Return (x, y) of the center of cell containing provided text 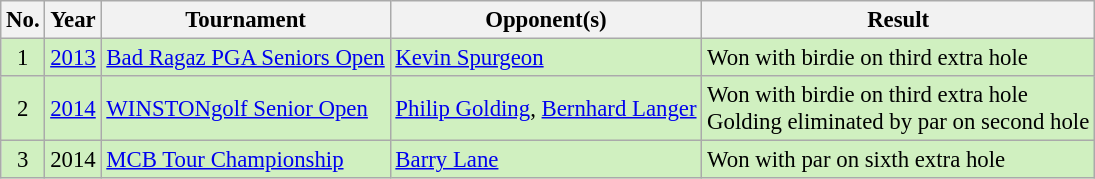
2013 (73, 58)
Won with par on sixth extra hole (898, 160)
Barry Lane (546, 160)
Opponent(s) (546, 20)
Bad Ragaz PGA Seniors Open (246, 58)
Won with birdie on third extra hole (898, 58)
1 (23, 58)
3 (23, 160)
2 (23, 108)
Year (73, 20)
WINSTONgolf Senior Open (246, 108)
Kevin Spurgeon (546, 58)
MCB Tour Championship (246, 160)
No. (23, 20)
Philip Golding, Bernhard Langer (546, 108)
Tournament (246, 20)
Won with birdie on third extra holeGolding eliminated by par on second hole (898, 108)
Result (898, 20)
